Capture the cell that displays the provided text and extract its [x, y] central coordinate. 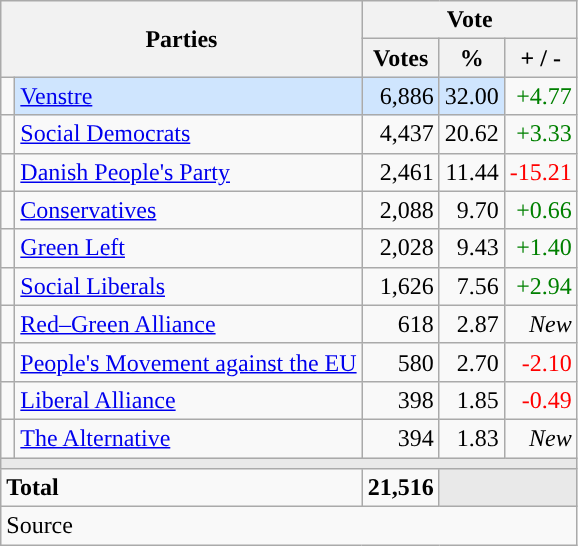
Liberal Alliance [188, 400]
+ / - [540, 58]
9.70 [472, 210]
Votes [400, 58]
2,461 [400, 172]
+1.40 [540, 248]
Green Left [188, 248]
Conservatives [188, 210]
Red–Green Alliance [188, 324]
618 [400, 324]
20.62 [472, 134]
1.83 [472, 438]
-0.49 [540, 400]
32.00 [472, 96]
7.56 [472, 286]
Source [290, 526]
+4.77 [540, 96]
11.44 [472, 172]
394 [400, 438]
The Alternative [188, 438]
+3.33 [540, 134]
4,437 [400, 134]
-15.21 [540, 172]
-2.10 [540, 362]
2,088 [400, 210]
% [472, 58]
Vote [470, 20]
+0.66 [540, 210]
398 [400, 400]
People's Movement against the EU [188, 362]
+2.94 [540, 286]
580 [400, 362]
1.85 [472, 400]
2,028 [400, 248]
Venstre [188, 96]
Danish People's Party [188, 172]
Parties [182, 39]
Social Democrats [188, 134]
2.87 [472, 324]
6,886 [400, 96]
Social Liberals [188, 286]
1,626 [400, 286]
9.43 [472, 248]
21,516 [400, 488]
2.70 [472, 362]
Total [182, 488]
